Detect which cell encompasses the target text, then output its (X, Y) center coordinate. 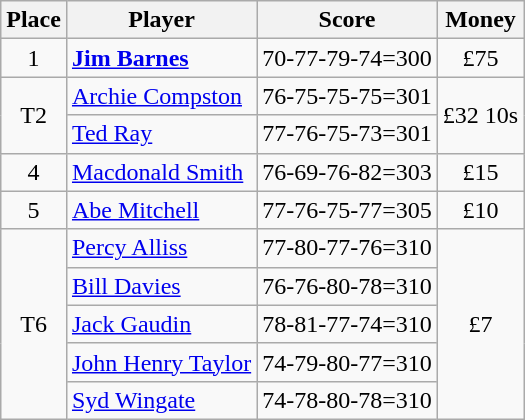
77-80-77-76=310 (348, 248)
Money (480, 20)
John Henry Taylor (161, 362)
Bill Davies (161, 286)
78-81-77-74=310 (348, 324)
1 (34, 58)
Percy Alliss (161, 248)
Jack Gaudin (161, 324)
76-75-75-75=301 (348, 96)
Place (34, 20)
£32 10s (480, 115)
4 (34, 172)
T2 (34, 115)
£10 (480, 210)
74-78-80-78=310 (348, 400)
Jim Barnes (161, 58)
Macdonald Smith (161, 172)
5 (34, 210)
Score (348, 20)
Ted Ray (161, 134)
Player (161, 20)
74-79-80-77=310 (348, 362)
£15 (480, 172)
Archie Compston (161, 96)
77-76-75-73=301 (348, 134)
76-76-80-78=310 (348, 286)
Syd Wingate (161, 400)
£7 (480, 324)
T6 (34, 324)
77-76-75-77=305 (348, 210)
Abe Mitchell (161, 210)
70-77-79-74=300 (348, 58)
£75 (480, 58)
76-69-76-82=303 (348, 172)
